Provide the [x, y] coordinate of the cell's center where the given text is located.  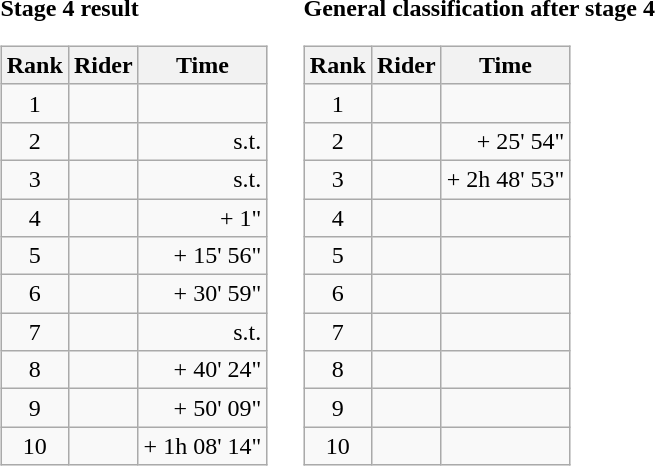
+ 40' 24" [202, 370]
+ 50' 09" [202, 408]
+ 1h 08' 14" [202, 446]
+ 25' 54" [506, 141]
+ 30' 59" [202, 294]
+ 1" [202, 217]
+ 2h 48' 53" [506, 179]
+ 15' 56" [202, 256]
